Capture the cell that displays the provided text and extract its (x, y) central coordinate. 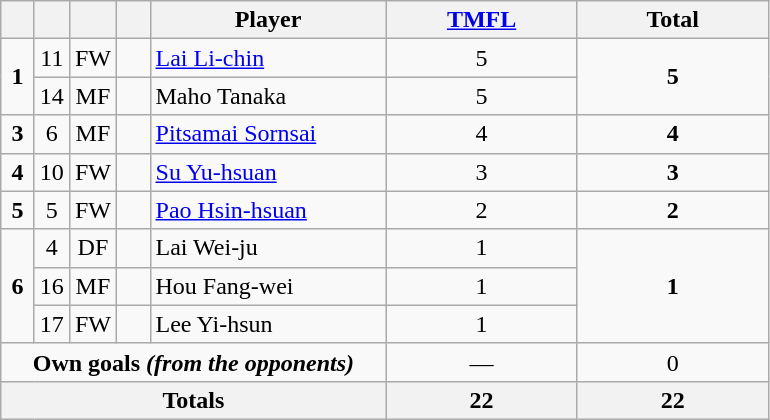
17 (52, 324)
— (482, 362)
Pao Hsin-hsuan (268, 210)
14 (52, 96)
Lee Yi-hsun (268, 324)
Hou Fang-wei (268, 286)
Own goals (from the opponents) (194, 362)
16 (52, 286)
TMFL (482, 20)
DF (92, 248)
Lai Wei-ju (268, 248)
Maho Tanaka (268, 96)
Pitsamai Sornsai (268, 134)
0 (672, 362)
Total (672, 20)
Player (268, 20)
10 (52, 172)
Totals (194, 400)
Su Yu-hsuan (268, 172)
Lai Li-chin (268, 58)
11 (52, 58)
